Pinpoint the cell where the given text exists, returning its [x, y] midpoint coordinate. 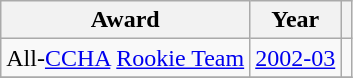
Award [126, 20]
Year [296, 20]
All-CCHA Rookie Team [126, 58]
2002-03 [296, 58]
